Extract the (x, y) coordinate from the center of the cell holding the provided text.  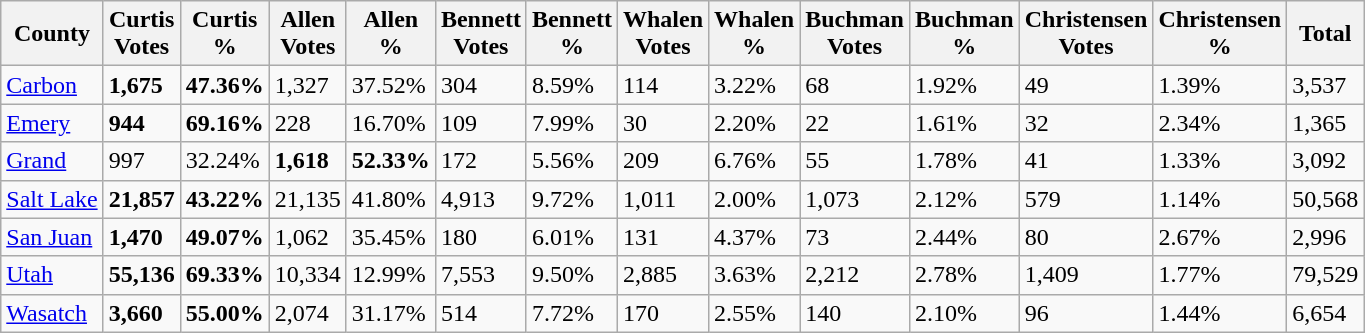
69.16% (224, 123)
73 (855, 237)
30 (662, 123)
6,654 (1326, 313)
16.70% (390, 123)
1.44% (1220, 313)
579 (1086, 199)
1.92% (964, 85)
304 (480, 85)
2.44% (964, 237)
Curtis% (224, 34)
37.52% (390, 85)
7.72% (572, 313)
2.10% (964, 313)
Wasatch (52, 313)
68 (855, 85)
22 (855, 123)
Salt Lake (52, 199)
1,073 (855, 199)
55 (855, 161)
12.99% (390, 275)
2,212 (855, 275)
3.22% (754, 85)
514 (480, 313)
BuchmanVotes (855, 34)
21,857 (142, 199)
2.12% (964, 199)
1,470 (142, 237)
County (52, 34)
21,135 (308, 199)
2,074 (308, 313)
San Juan (52, 237)
2.34% (1220, 123)
114 (662, 85)
Utah (52, 275)
170 (662, 313)
43.22% (224, 199)
8.59% (572, 85)
2.00% (754, 199)
32 (1086, 123)
41 (1086, 161)
55.00% (224, 313)
3.63% (754, 275)
997 (142, 161)
35.45% (390, 237)
Whalen% (754, 34)
ChristensenVotes (1086, 34)
31.17% (390, 313)
1.77% (1220, 275)
Allen% (390, 34)
80 (1086, 237)
3,537 (1326, 85)
69.33% (224, 275)
6.01% (572, 237)
9.50% (572, 275)
1,062 (308, 237)
1,409 (1086, 275)
55,136 (142, 275)
79,529 (1326, 275)
9.72% (572, 199)
4,913 (480, 199)
2.55% (754, 313)
2,885 (662, 275)
BennettVotes (480, 34)
Total (1326, 34)
2.67% (1220, 237)
96 (1086, 313)
47.36% (224, 85)
172 (480, 161)
1.33% (1220, 161)
131 (662, 237)
1.61% (964, 123)
CurtisVotes (142, 34)
Emery (52, 123)
7,553 (480, 275)
Grand (52, 161)
228 (308, 123)
6.76% (754, 161)
41.80% (390, 199)
3,092 (1326, 161)
7.99% (572, 123)
50,568 (1326, 199)
3,660 (142, 313)
944 (142, 123)
109 (480, 123)
32.24% (224, 161)
140 (855, 313)
1,675 (142, 85)
180 (480, 237)
1,618 (308, 161)
Carbon (52, 85)
49.07% (224, 237)
2.78% (964, 275)
1,327 (308, 85)
2.20% (754, 123)
AllenVotes (308, 34)
Bennett% (572, 34)
1.78% (964, 161)
209 (662, 161)
52.33% (390, 161)
1,011 (662, 199)
1.14% (1220, 199)
4.37% (754, 237)
WhalenVotes (662, 34)
1.39% (1220, 85)
1,365 (1326, 123)
Christensen% (1220, 34)
2,996 (1326, 237)
5.56% (572, 161)
Buchman% (964, 34)
49 (1086, 85)
10,334 (308, 275)
